Capture the cell that displays the provided text and extract its (x, y) central coordinate. 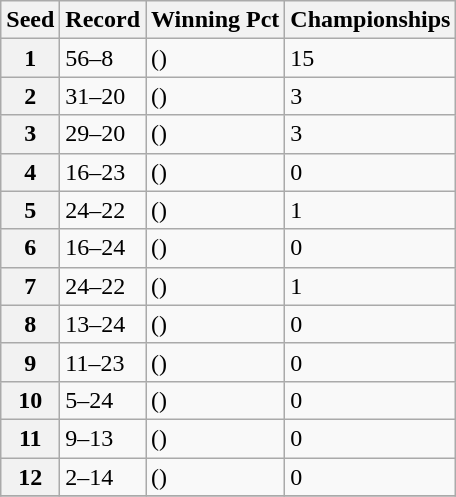
13–24 (103, 324)
29–20 (103, 134)
4 (30, 172)
7 (30, 286)
Winning Pct (216, 20)
5 (30, 210)
8 (30, 324)
2 (30, 96)
6 (30, 248)
9 (30, 362)
11–23 (103, 362)
56–8 (103, 58)
31–20 (103, 96)
10 (30, 400)
11 (30, 438)
Record (103, 20)
12 (30, 477)
16–23 (103, 172)
5–24 (103, 400)
9–13 (103, 438)
16–24 (103, 248)
2–14 (103, 477)
Championships (370, 20)
Seed (30, 20)
15 (370, 58)
